Return the (x, y) coordinate for the center point of the cell that contains the specified text.  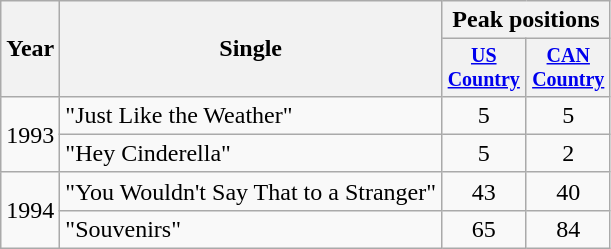
US Country (484, 68)
"You Wouldn't Say That to a Stranger" (251, 191)
40 (568, 191)
CAN Country (568, 68)
84 (568, 229)
Peak positions (526, 20)
Single (251, 49)
1993 (30, 134)
"Hey Cinderella" (251, 153)
43 (484, 191)
Year (30, 49)
"Souvenirs" (251, 229)
1994 (30, 210)
"Just Like the Weather" (251, 115)
2 (568, 153)
65 (484, 229)
